From the cell containing the given text, extract its center point as (X, Y) coordinate. 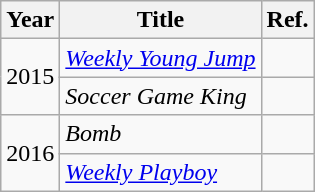
Soccer Game King (160, 96)
Bomb (160, 134)
2015 (30, 77)
Weekly Young Jump (160, 58)
Weekly Playboy (160, 172)
2016 (30, 153)
Year (30, 20)
Title (160, 20)
Ref. (288, 20)
